Search for the cell housing the specified text and yield its (x, y) center coordinate. 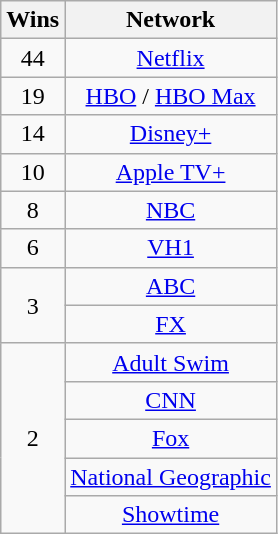
Apple TV+ (171, 172)
VH1 (171, 248)
FX (171, 324)
NBC (171, 210)
3 (33, 305)
14 (33, 134)
Network (171, 20)
44 (33, 58)
Adult Swim (171, 362)
Fox (171, 438)
National Geographic (171, 477)
8 (33, 210)
19 (33, 96)
2 (33, 438)
6 (33, 248)
Disney+ (171, 134)
HBO / HBO Max (171, 96)
Showtime (171, 515)
Wins (33, 20)
10 (33, 172)
Netflix (171, 58)
CNN (171, 400)
ABC (171, 286)
